Search for the cell housing the specified text and yield its (X, Y) center coordinate. 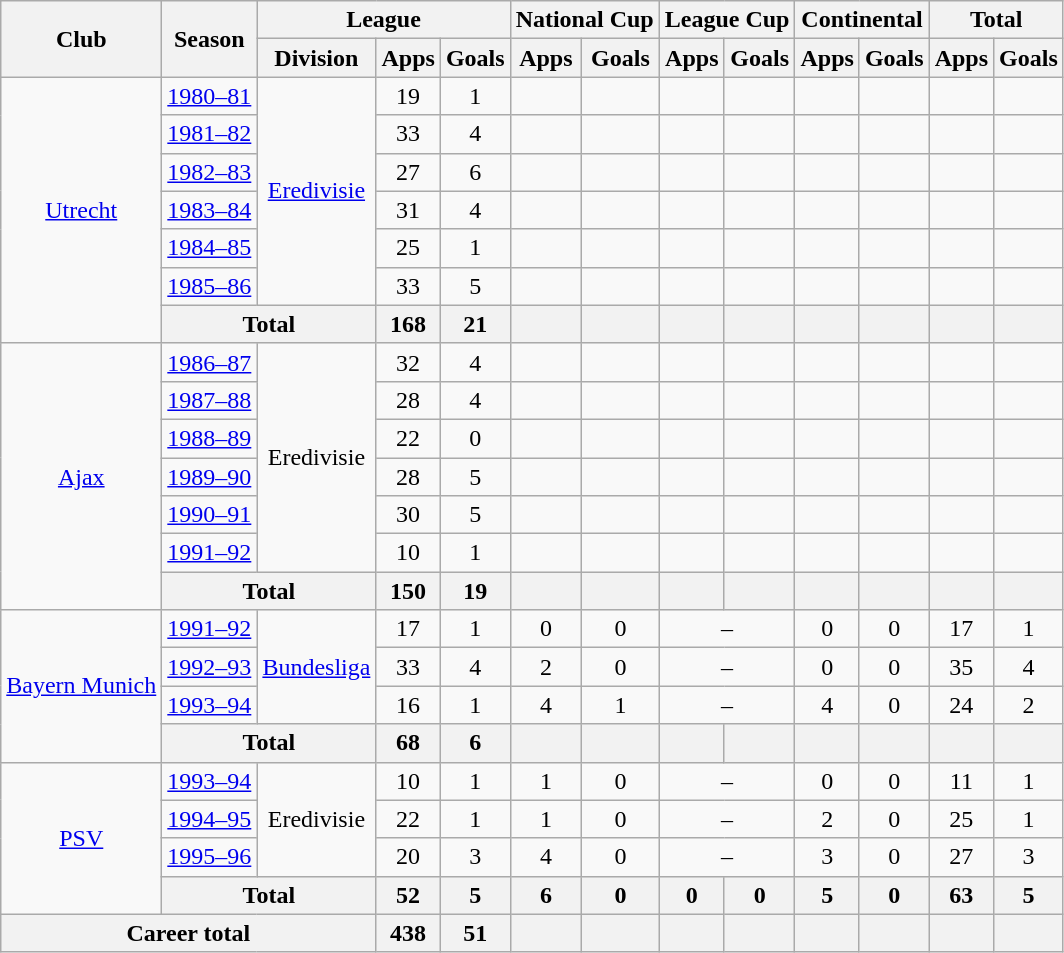
1987–88 (210, 400)
1994–95 (210, 819)
63 (961, 895)
150 (408, 591)
1992–93 (210, 667)
21 (475, 324)
1981–82 (210, 134)
Division (316, 58)
1985–86 (210, 286)
Ajax (82, 476)
30 (408, 515)
24 (961, 705)
Season (210, 39)
1983–84 (210, 210)
1982–83 (210, 172)
68 (408, 743)
1990–91 (210, 515)
Continental (862, 20)
Utrecht (82, 210)
1984–85 (210, 248)
168 (408, 324)
PSV (82, 838)
National Cup (584, 20)
52 (408, 895)
51 (475, 933)
1995–96 (210, 857)
20 (408, 857)
16 (408, 705)
1980–81 (210, 96)
Club (82, 39)
League Cup (727, 20)
31 (408, 210)
Bundesliga (316, 667)
438 (408, 933)
1988–89 (210, 438)
32 (408, 362)
35 (961, 667)
Career total (188, 933)
1989–90 (210, 477)
1986–87 (210, 362)
League (384, 20)
Bayern Munich (82, 686)
11 (961, 781)
